Find where the given text appears and provide that cell's center as (X, Y) coordinate. 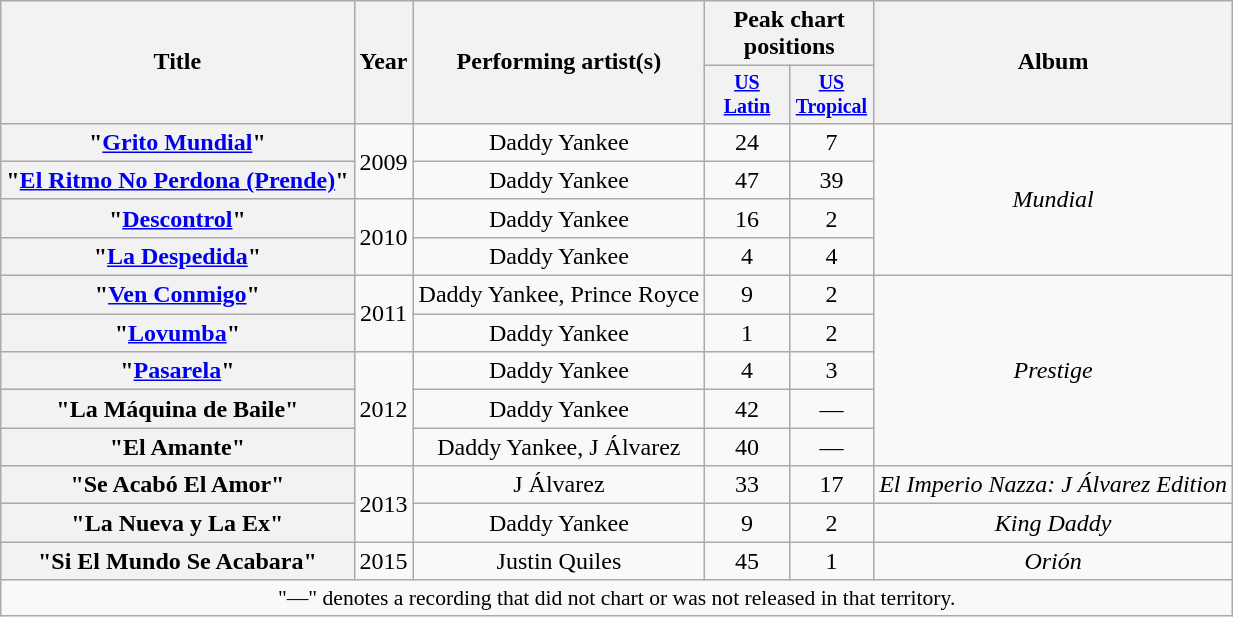
2013 (384, 504)
"La Nueva y La Ex" (178, 523)
2011 (384, 314)
17 (831, 485)
"—" denotes a recording that did not chart or was not released in that territory. (617, 598)
16 (747, 218)
"Ven Conmigo" (178, 295)
"La Máquina de Baile" (178, 409)
45 (747, 561)
Daddy Yankee, J Álvarez (559, 447)
"La Despedida" (178, 256)
Performing artist(s) (559, 62)
40 (747, 447)
"Se Acabó El Amor" (178, 485)
Year (384, 62)
Prestige (1054, 371)
USTropical (831, 94)
"El Amante" (178, 447)
"Pasarela" (178, 371)
24 (747, 142)
Title (178, 62)
2015 (384, 561)
USLatin (747, 94)
2009 (384, 161)
47 (747, 180)
"Descontrol" (178, 218)
El Imperio Nazza: J Álvarez Edition (1054, 485)
"Lovumba" (178, 333)
"El Ritmo No Perdona (Prende)" (178, 180)
Mundial (1054, 199)
Justin Quiles (559, 561)
Peak chart positions (790, 34)
"Si El Mundo Se Acabara" (178, 561)
"Grito Mundial" (178, 142)
2010 (384, 237)
King Daddy (1054, 523)
3 (831, 371)
Orión (1054, 561)
2012 (384, 409)
Daddy Yankee, Prince Royce (559, 295)
33 (747, 485)
7 (831, 142)
39 (831, 180)
J Álvarez (559, 485)
42 (747, 409)
Album (1054, 62)
